Scan for the cell matching the given text and deliver its [x, y] coordinate at center. 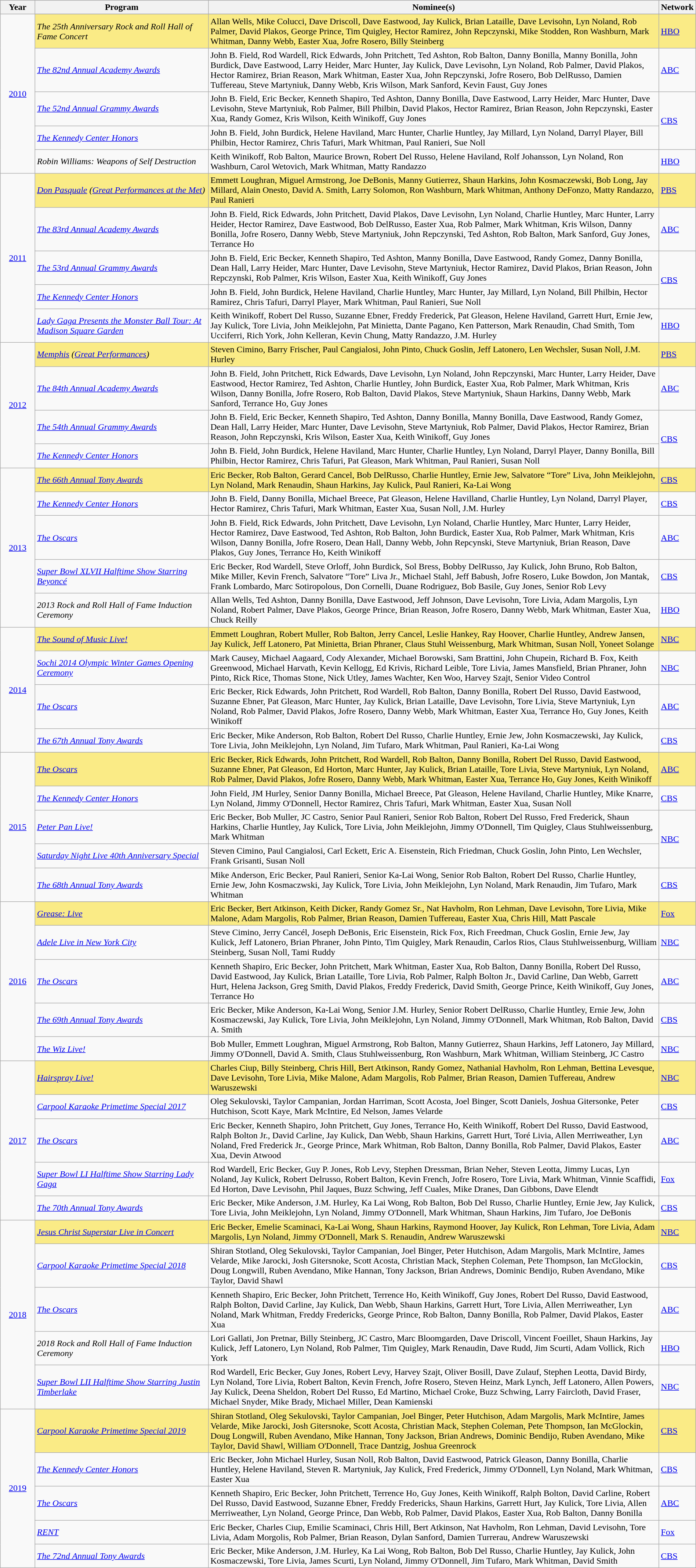
Super Bowl LII Halftime Show Starring Justin Timberlake [122, 1387]
The 72nd Annual Tony Awards [122, 1556]
Nominee(s) [434, 7]
Don Pasquale (Great Performances at the Met) [122, 190]
Hairspray Live! [122, 1078]
The 69th Annual Tony Awards [122, 1020]
Adele Live in New York City [122, 942]
2018 Rock and Roll Hall of Fame Induction Ceremony [122, 1348]
Network [677, 7]
The 67th Annual Tony Awards [122, 740]
2017 [18, 1140]
The 70th Annual Tony Awards [122, 1208]
The 83rd Annual Academy Awards [122, 229]
2011 [18, 258]
2019 [18, 1488]
Carpool Karaoke Primetime Special 2017 [122, 1106]
Carpool Karaoke Primetime Special 2018 [122, 1266]
2016 [18, 981]
Steven Cimino, Paul Cangialosi, Carl Eckett, Eric A. Eisenstein, Rich Friedman, Chuck Goslin, John Pinto, Len Wechsler, Frank Grisanti, Susan Noll [434, 856]
The Sound of Music Live! [122, 639]
The 52nd Annual Grammy Awards [122, 109]
2015 [18, 827]
Grease: Live [122, 914]
Super Bowl XLVII Halftime Show Starring Beyoncé [122, 576]
The 82nd Annual Academy Awards [122, 70]
The 53rd Annual Grammy Awards [122, 268]
Jesus Christ Superstar Live in Concert [122, 1232]
Steven Cimino, Barry Frischer, Paul Cangialosi, John Pinto, Chuck Goslin, Jeff Latonero, Len Wechsler, Susan Noll, J.M. Hurley [434, 354]
Robin Williams: Weapons of Self Destruction [122, 162]
Program [122, 7]
The 54th Annual Grammy Awards [122, 427]
Lady Gaga Presents the Monster Ball Tour: At Madison Square Garden [122, 325]
2014 [18, 690]
Sochi 2014 Olympic Winter Games Opening Ceremony [122, 668]
Saturday Night Live 40th Anniversary Special [122, 856]
2013 [18, 547]
Super Bowl LI Halftime Show Starring Lady Gaga [122, 1179]
Memphis (Great Performances) [122, 354]
2018 [18, 1314]
2010 [18, 94]
Year [18, 7]
2012 [18, 405]
Carpool Karaoke Primetime Special 2019 [122, 1431]
2013 Rock and Roll Hall of Fame Induction Ceremony [122, 610]
RENT [122, 1532]
The 66th Annual Tony Awards [122, 480]
Peter Pan Live! [122, 827]
The 25th Anniversary Rock and Roll Hall of Fame Concert [122, 31]
The Wiz Live! [122, 1049]
The 68th Annual Tony Awards [122, 884]
The 84th Annual Academy Awards [122, 389]
